Search for the cell housing the specified text and yield its (x, y) center coordinate. 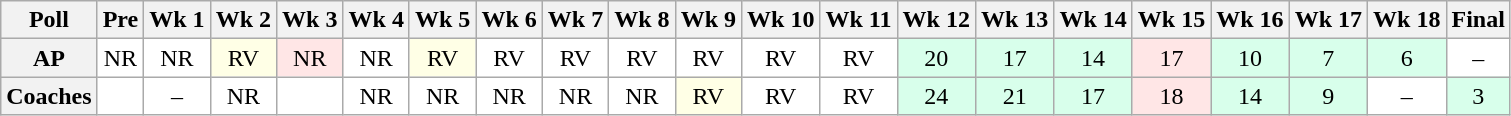
Wk 18 (1407, 20)
Coaches (49, 96)
Wk 12 (936, 20)
Final (1478, 20)
21 (1014, 96)
Wk 9 (708, 20)
Wk 10 (781, 20)
AP (49, 58)
Wk 5 (442, 20)
Wk 8 (642, 20)
Wk 14 (1093, 20)
Wk 2 (243, 20)
Wk 7 (575, 20)
6 (1407, 58)
24 (936, 96)
20 (936, 58)
Wk 13 (1014, 20)
Wk 11 (858, 20)
Poll (49, 20)
Wk 6 (509, 20)
Wk 15 (1171, 20)
Pre (120, 20)
Wk 17 (1328, 20)
Wk 4 (376, 20)
3 (1478, 96)
Wk 3 (310, 20)
18 (1171, 96)
10 (1250, 58)
7 (1328, 58)
9 (1328, 96)
Wk 16 (1250, 20)
Wk 1 (177, 20)
